Detect which cell encompasses the target text, then output its (x, y) center coordinate. 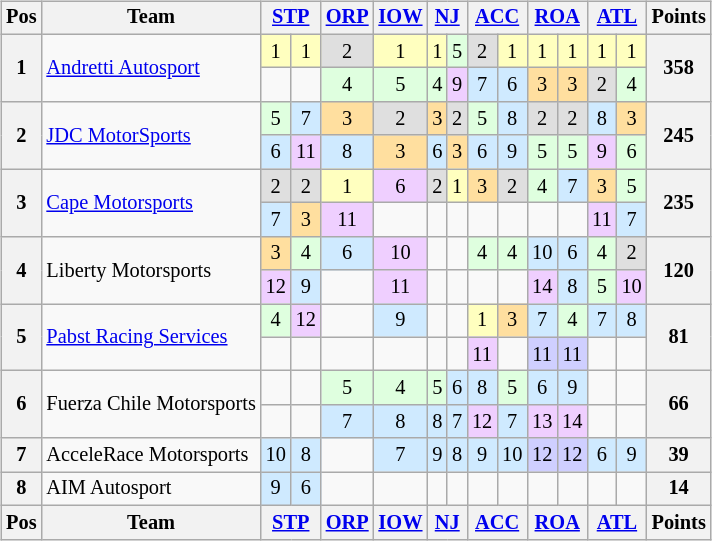
Cape Motorsports (150, 202)
Liberty Motorsports (150, 270)
66 (679, 404)
Fuerza Chile Motorsports (150, 404)
AcceleRace Motorsports (150, 455)
120 (679, 270)
Pabst Racing Services (150, 338)
39 (679, 455)
81 (679, 338)
JDC MotorSports (150, 136)
245 (679, 136)
358 (679, 68)
13 (542, 422)
235 (679, 202)
Andretti Autosport (150, 68)
AIM Autosport (150, 489)
